Return the (X, Y) coordinate for the center point of the cell that contains the specified text.  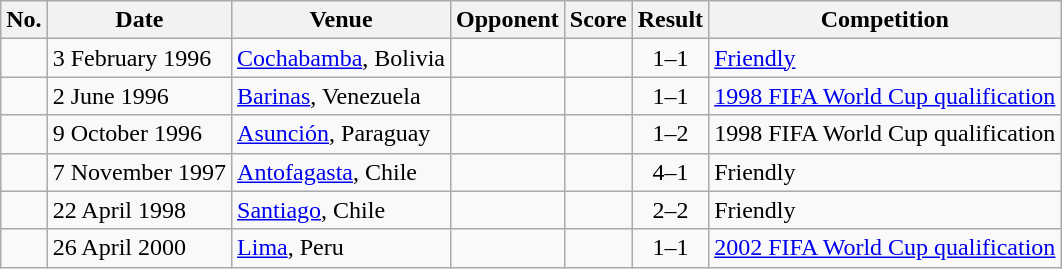
Venue (342, 20)
Score (598, 20)
Barinas, Venezuela (342, 96)
2 June 1996 (139, 96)
Result (670, 20)
Competition (885, 20)
26 April 2000 (139, 248)
Opponent (508, 20)
Date (139, 20)
2–2 (670, 210)
4–1 (670, 172)
Cochabamba, Bolivia (342, 58)
Antofagasta, Chile (342, 172)
22 April 1998 (139, 210)
2002 FIFA World Cup qualification (885, 248)
1–2 (670, 134)
Asunción, Paraguay (342, 134)
9 October 1996 (139, 134)
7 November 1997 (139, 172)
Lima, Peru (342, 248)
Santiago, Chile (342, 210)
3 February 1996 (139, 58)
No. (24, 20)
